Output the (x, y) coordinate of the center of the cell containing the given text.  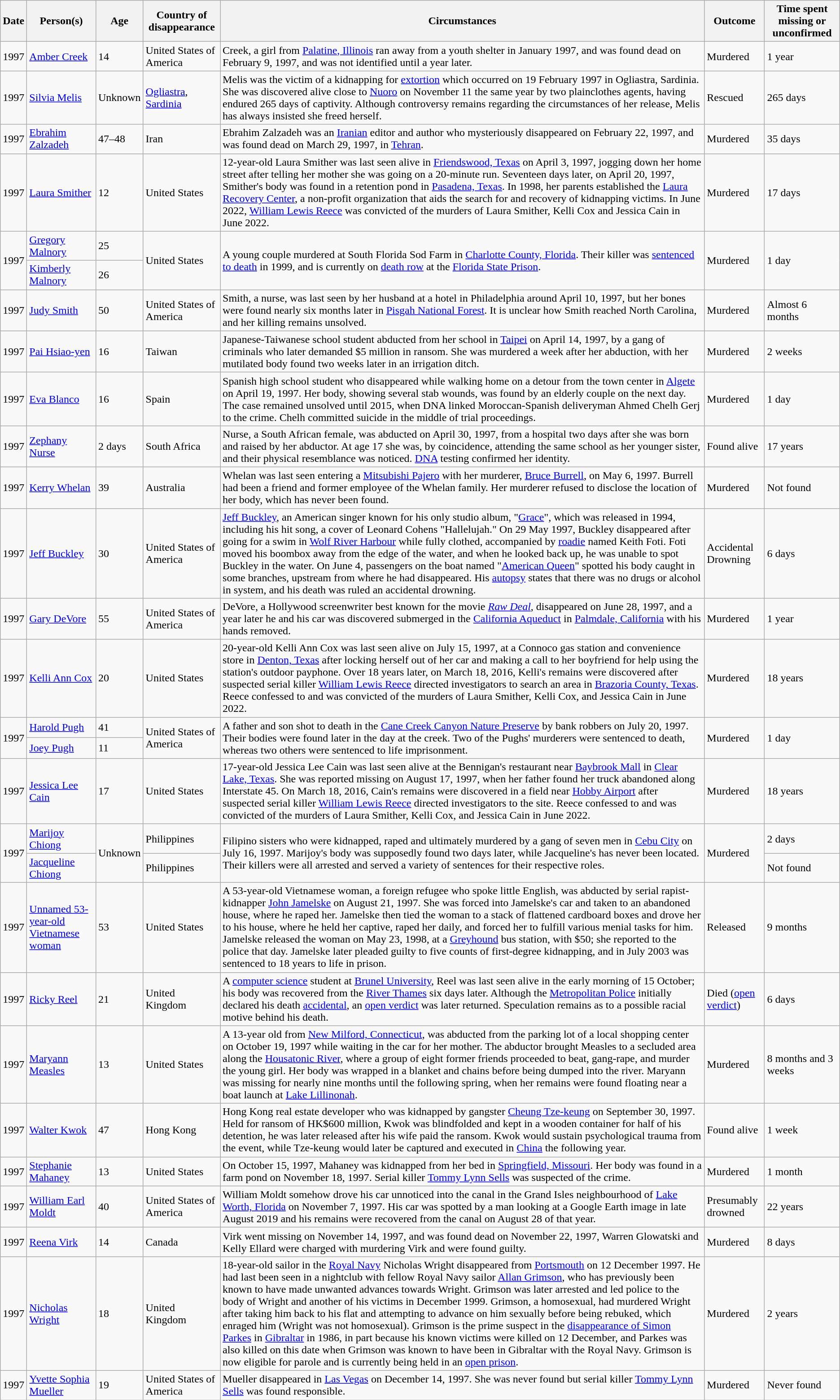
40 (119, 1207)
39 (119, 487)
Rescued (735, 98)
Ricky Reel (61, 999)
Kimberly Malnory (61, 275)
Presumably drowned (735, 1207)
Released (735, 927)
Accidental Drowning (735, 553)
30 (119, 553)
55 (119, 619)
Walter Kwok (61, 1130)
Ebrahim Zalzadeh was an Iranian editor and author who mysteriously disappeared on February 22, 1997, and was found dead on March 29, 1997, in Tehran. (462, 139)
2 years (802, 1313)
Person(s) (61, 21)
Spain (181, 399)
17 years (802, 446)
Mueller disappeared in Las Vegas on December 14, 1997. She was never found but serial killer Tommy Lynn Sells was found responsible. (462, 1385)
25 (119, 246)
Date (13, 21)
1 week (802, 1130)
Joey Pugh (61, 748)
Iran (181, 139)
Ebrahim Zalzadeh (61, 139)
Age (119, 21)
Laura Smither (61, 192)
35 days (802, 139)
11 (119, 748)
Gregory Malnory (61, 246)
Jacqueline Chiong (61, 868)
9 months (802, 927)
Outcome (735, 21)
50 (119, 310)
Jeff Buckley (61, 553)
Taiwan (181, 351)
19 (119, 1385)
47–48 (119, 139)
8 days (802, 1242)
Marijoy Chiong (61, 838)
Stephanie Mahaney (61, 1172)
Time spent missing or unconfirmed (802, 21)
Pai Hsiao-yen (61, 351)
12 (119, 192)
47 (119, 1130)
Jessica Lee Cain (61, 791)
Canada (181, 1242)
South Africa (181, 446)
Gary DeVore (61, 619)
Country of disappearance (181, 21)
Almost 6 months (802, 310)
Unnamed 53-year-old Vietnamese woman (61, 927)
41 (119, 728)
Harold Pugh (61, 728)
17 (119, 791)
Reena Virk (61, 1242)
Maryann Measles (61, 1065)
Amber Creek (61, 57)
Zephany Nurse (61, 446)
26 (119, 275)
2 weeks (802, 351)
Silvia Melis (61, 98)
Hong Kong (181, 1130)
20 (119, 679)
265 days (802, 98)
Kelli Ann Cox (61, 679)
8 months and 3 weeks (802, 1065)
21 (119, 999)
Kerry Whelan (61, 487)
Yvette Sophia Mueller (61, 1385)
Died (open verdict) (735, 999)
Judy Smith (61, 310)
William Earl Moldt (61, 1207)
Eva Blanco (61, 399)
17 days (802, 192)
53 (119, 927)
Never found (802, 1385)
22 years (802, 1207)
Nicholas Wright (61, 1313)
Ogliastra, Sardinia (181, 98)
18 (119, 1313)
1 month (802, 1172)
Circumstances (462, 21)
Australia (181, 487)
